Output the (X, Y) coordinate of the center of the cell containing the given text.  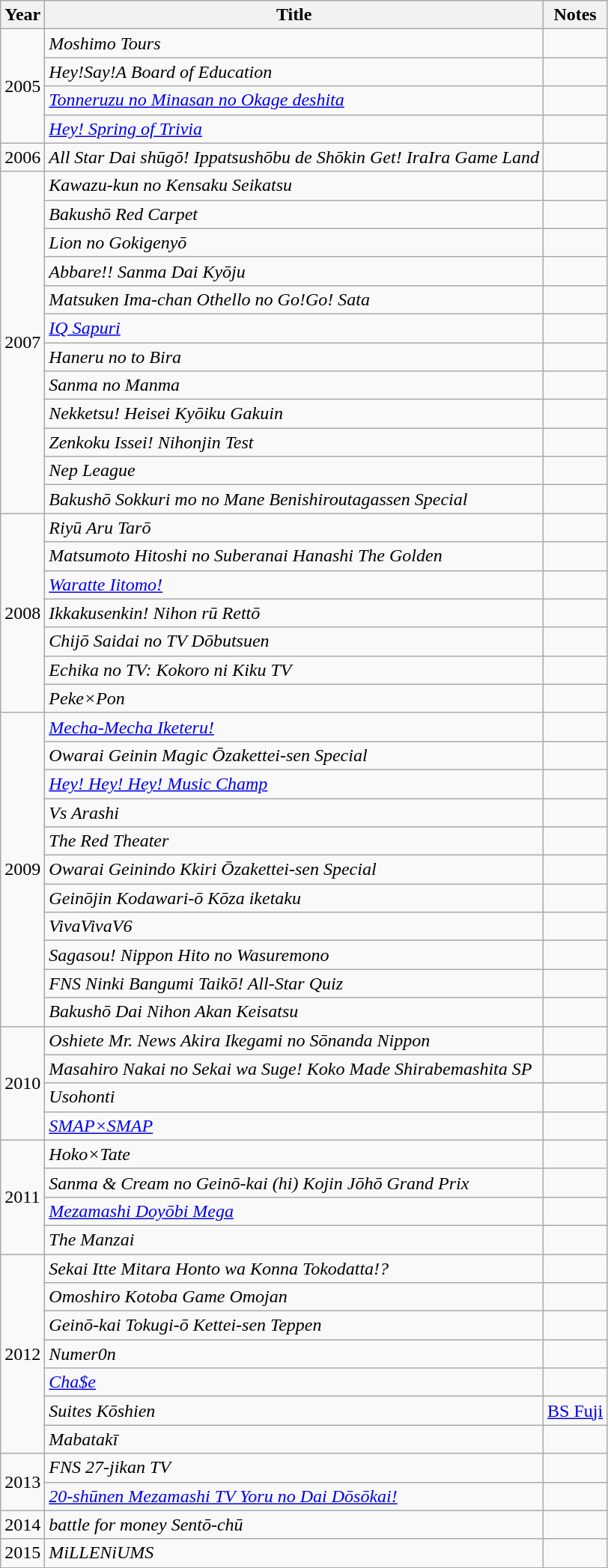
Tonneruzu no Minasan no Okage deshita (294, 100)
Mabatakī (294, 1439)
Omoshiro Kotoba Game Omojan (294, 1297)
2014 (22, 1525)
Mezamashi Doyōbi Mega (294, 1211)
Notes (575, 15)
Sanma & Cream no Geinō-kai (hi) Kojin Jōhō Grand Prix (294, 1183)
2015 (22, 1553)
Bakushō Dai Nihon Akan Keisatsu (294, 1012)
2008 (22, 613)
2009 (22, 870)
SMAP×SMAP (294, 1126)
Usohonti (294, 1097)
Hey! Hey! Hey! Music Champ (294, 784)
2005 (22, 86)
Numer0n (294, 1354)
Ikkakusenkin! Nihon rū Rettō (294, 613)
Vs Arashi (294, 812)
Cha$e (294, 1382)
Hoko×Tate (294, 1154)
Owarai Geinindo Kkiri Ōzakettei-sen Special (294, 870)
Zenkoku Issei! Nihonjin Test (294, 442)
Nep League (294, 471)
Bakushō Red Carpet (294, 214)
IQ Sapuri (294, 328)
Echika no TV: Kokoro ni Kiku TV (294, 670)
Mecha-Mecha Iketeru! (294, 727)
FNS Ninki Bangumi Taikō! All-Star Quiz (294, 983)
Riyū Aru Tarō (294, 528)
battle for money Sentō-chū (294, 1525)
Haneru no to Bira (294, 357)
Moshimo Tours (294, 43)
Title (294, 15)
Owarai Geinin Magic Ōzakettei-sen Special (294, 755)
Waratte Iitomo! (294, 585)
Matsumoto Hitoshi no Suberanai Hanashi The Golden (294, 556)
All Star Dai shūgō! Ippatsushōbu de Shōkin Get! IraIra Game Land (294, 157)
Geinōjin Kodawari-ō Kōza iketaku (294, 898)
2007 (22, 343)
MiLLENiUMS (294, 1553)
Sekai Itte Mitara Honto wa Konna Tokodatta!? (294, 1269)
VivaVivaV6 (294, 927)
Abbare!! Sanma Dai Kyōju (294, 271)
2011 (22, 1197)
Kawazu-kun no Kensaku Seikatsu (294, 186)
Sagasou! Nippon Hito no Wasuremono (294, 955)
Oshiete Mr. News Akira Ikegami no Sōnanda Nippon (294, 1040)
2012 (22, 1354)
Hey!Say!A Board of Education (294, 72)
Peke×Pon (294, 698)
Sanma no Manma (294, 385)
Bakushō Sokkuri mo no Mane Benishiroutagassen Special (294, 499)
Chijō Saidai no TV Dōbutsuen (294, 641)
20-shūnen Mezamashi TV Yoru no Dai Dōsōkai! (294, 1496)
Suites Kōshien (294, 1411)
The Red Theater (294, 841)
The Manzai (294, 1239)
Lion no Gokigenyō (294, 242)
Masahiro Nakai no Sekai wa Suge! Koko Made Shirabemashita SP (294, 1069)
Matsuken Ima-chan Othello no Go!Go! Sata (294, 299)
Year (22, 15)
BS Fuji (575, 1411)
Geinō-kai Tokugi-ō Kettei-sen Teppen (294, 1326)
2006 (22, 157)
Nekketsu! Heisei Kyōiku Gakuin (294, 414)
Hey! Spring of Trivia (294, 129)
2010 (22, 1083)
2013 (22, 1482)
FNS 27-jikan TV (294, 1468)
